Determine the (x, y) coordinate at the center of the cell enclosing the given text.  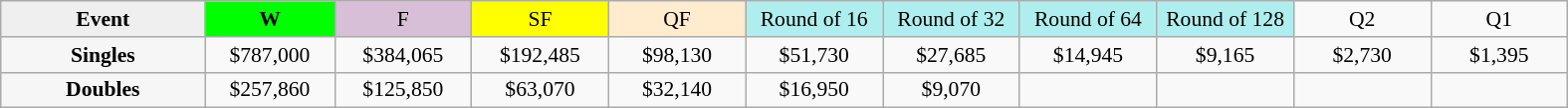
SF (541, 19)
$14,945 (1088, 55)
Q1 (1499, 19)
$125,850 (403, 90)
Round of 32 (951, 19)
Round of 16 (814, 19)
$1,395 (1499, 55)
Doubles (104, 90)
$98,130 (677, 55)
$9,070 (951, 90)
QF (677, 19)
$9,165 (1226, 55)
$51,730 (814, 55)
$32,140 (677, 90)
$63,070 (541, 90)
F (403, 19)
Q2 (1362, 19)
$257,860 (270, 90)
Round of 64 (1088, 19)
W (270, 19)
$2,730 (1362, 55)
Singles (104, 55)
Round of 128 (1226, 19)
$27,685 (951, 55)
Event (104, 19)
$787,000 (270, 55)
$192,485 (541, 55)
$384,065 (403, 55)
$16,950 (814, 90)
